Search for the cell housing the specified text and yield its [X, Y] center coordinate. 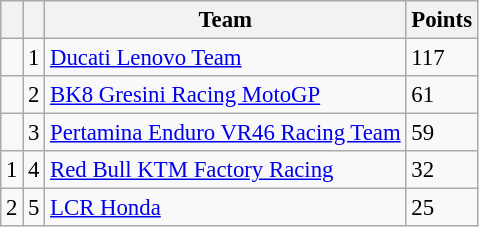
5 [34, 208]
3 [34, 133]
32 [442, 170]
Red Bull KTM Factory Racing [226, 170]
59 [442, 133]
61 [442, 95]
25 [442, 208]
Team [226, 20]
LCR Honda [226, 208]
Ducati Lenovo Team [226, 58]
BK8 Gresini Racing MotoGP [226, 95]
117 [442, 58]
4 [34, 170]
Pertamina Enduro VR46 Racing Team [226, 133]
Points [442, 20]
